Output the [X, Y] coordinate of the center of the cell containing the given text.  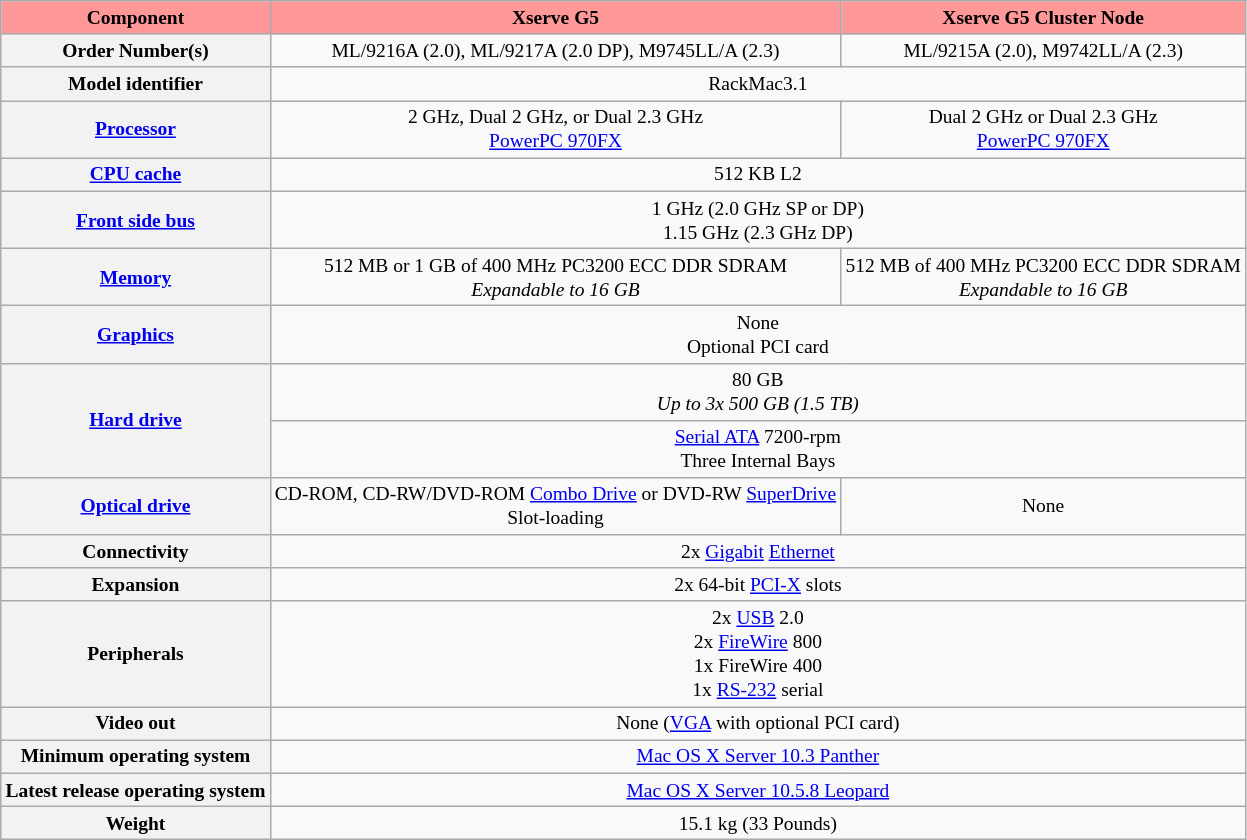
Memory [136, 276]
Weight [136, 824]
2x Gigabit Ethernet [758, 552]
Minimum operating system [136, 756]
Dual 2 GHz or Dual 2.3 GHzPowerPC 970FX [1044, 130]
Model identifier [136, 84]
RackMac3.1 [758, 84]
Processor [136, 130]
Optical drive [136, 506]
CPU cache [136, 174]
Mac OS X Server 10.5.8 Leopard [758, 790]
ML/9216A (2.0), ML/9217A (2.0 DP), M9745LL/A (2.3) [556, 50]
512 KB L2 [758, 174]
Latest release operating system [136, 790]
None (VGA with optional PCI card) [758, 724]
Graphics [136, 334]
512 MB or 1 GB of 400 MHz PC3200 ECC DDR SDRAMExpandable to 16 GB [556, 276]
Xserve G5 [556, 18]
Component [136, 18]
2x USB 2.02x FireWire 8001x FireWire 4001x RS-232 serial [758, 654]
Xserve G5 Cluster Node [1044, 18]
None [1044, 506]
15.1 kg (33 Pounds) [758, 824]
2 GHz, Dual 2 GHz, or Dual 2.3 GHzPowerPC 970FX [556, 130]
512 MB of 400 MHz PC3200 ECC DDR SDRAMExpandable to 16 GB [1044, 276]
Mac OS X Server 10.3 Panther [758, 756]
Order Number(s) [136, 50]
Connectivity [136, 552]
2x 64-bit PCI-X slots [758, 584]
Front side bus [136, 220]
Expansion [136, 584]
Video out [136, 724]
NoneOptional PCI card [758, 334]
80 GBUp to 3x 500 GB (1.5 TB) [758, 392]
CD-ROM, CD-RW/DVD-ROM Combo Drive or DVD-RW SuperDriveSlot-loading [556, 506]
ML/9215A (2.0), M9742LL/A (2.3) [1044, 50]
1 GHz (2.0 GHz SP or DP)1.15 GHz (2.3 GHz DP) [758, 220]
Peripherals [136, 654]
Serial ATA 7200-rpmThree Internal Bays [758, 448]
Hard drive [136, 420]
